Capture the cell that displays the provided text and extract its (X, Y) central coordinate. 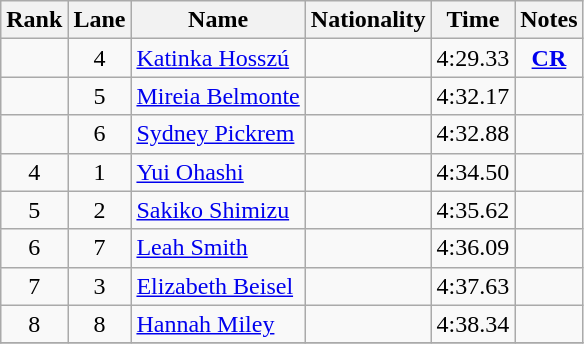
Rank (34, 20)
Sakiko Shimizu (218, 210)
Elizabeth Beisel (218, 286)
Hannah Miley (218, 324)
Yui Ohashi (218, 172)
3 (100, 286)
Nationality (368, 20)
4:38.34 (473, 324)
4:36.09 (473, 248)
Lane (100, 20)
Leah Smith (218, 248)
4:32.88 (473, 134)
1 (100, 172)
4:32.17 (473, 96)
4:37.63 (473, 286)
Time (473, 20)
Name (218, 20)
Katinka Hosszú (218, 58)
2 (100, 210)
4:29.33 (473, 58)
Mireia Belmonte (218, 96)
Notes (549, 20)
CR (549, 58)
4:35.62 (473, 210)
Sydney Pickrem (218, 134)
4:34.50 (473, 172)
